For the text-containing cell, return its midpoint in [X, Y] coordinate format. 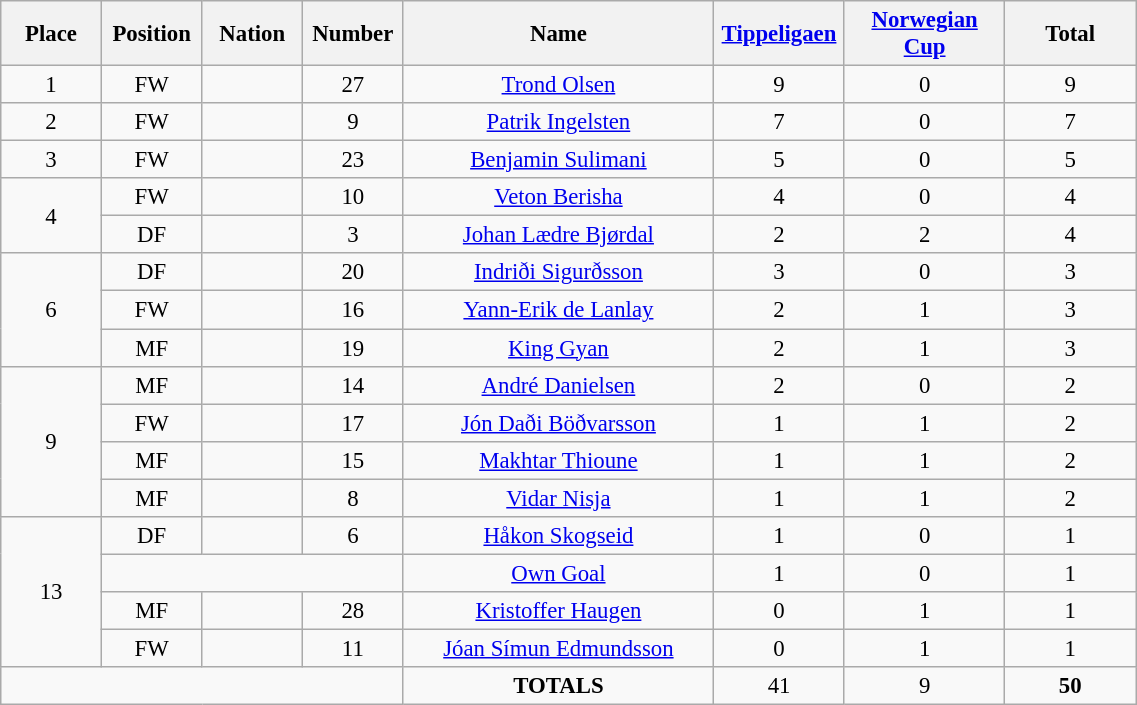
Total [1070, 34]
André Danielsen [558, 385]
11 [354, 648]
Position [152, 34]
17 [354, 423]
Name [558, 34]
King Gyan [558, 348]
Nation [252, 34]
Johan Lædre Bjørdal [558, 235]
20 [354, 273]
41 [780, 686]
Trond Olsen [558, 85]
28 [354, 611]
Vidar Nisja [558, 498]
15 [354, 460]
Håkon Skogseid [558, 536]
Norwegian Cup [924, 34]
8 [354, 498]
13 [52, 592]
Makhtar Thioune [558, 460]
Number [354, 34]
Indriði Sigurðsson [558, 273]
27 [354, 85]
Tippeligaen [780, 34]
Patrik Ingelsten [558, 122]
Own Goal [558, 573]
23 [354, 160]
Benjamin Sulimani [558, 160]
Jón Daði Böðvarsson [558, 423]
Kristoffer Haugen [558, 611]
14 [354, 385]
Veton Berisha [558, 197]
16 [354, 310]
Jóan Símun Edmundsson [558, 648]
10 [354, 197]
TOTALS [558, 686]
Place [52, 34]
50 [1070, 686]
Yann-Erik de Lanlay [558, 310]
19 [354, 348]
